Locate the cell with the specified text and output its [X, Y] center coordinate. 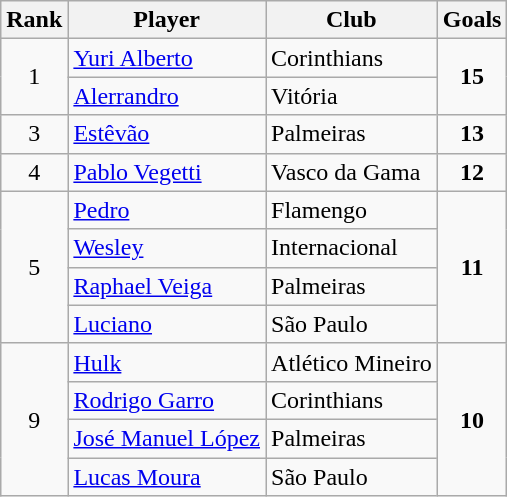
Internacional [352, 248]
Player [167, 20]
Atlético Mineiro [352, 362]
Luciano [167, 324]
Estêvão [167, 134]
José Manuel López [167, 438]
Rodrigo Garro [167, 400]
Alerrandro [167, 96]
Flamengo [352, 210]
9 [34, 419]
Pablo Vegetti [167, 172]
Raphael Veiga [167, 286]
10 [472, 419]
Wesley [167, 248]
Yuri Alberto [167, 58]
15 [472, 77]
Vitória [352, 96]
1 [34, 77]
Rank [34, 20]
4 [34, 172]
3 [34, 134]
12 [472, 172]
5 [34, 267]
11 [472, 267]
Vasco da Gama [352, 172]
Club [352, 20]
Hulk [167, 362]
Lucas Moura [167, 477]
13 [472, 134]
Pedro [167, 210]
Goals [472, 20]
